Extract the [X, Y] coordinate from the center of the cell holding the provided text.  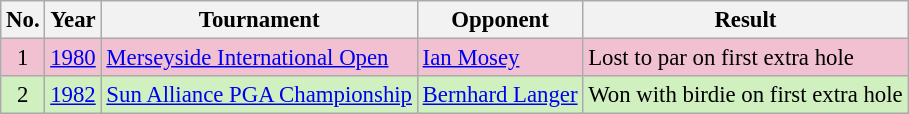
1982 [73, 95]
Lost to par on first extra hole [746, 58]
1 [23, 58]
2 [23, 95]
Year [73, 20]
Result [746, 20]
Bernhard Langer [500, 95]
Won with birdie on first extra hole [746, 95]
Ian Mosey [500, 58]
Merseyside International Open [259, 58]
Tournament [259, 20]
Opponent [500, 20]
1980 [73, 58]
Sun Alliance PGA Championship [259, 95]
No. [23, 20]
